Pinpoint the cell where the given text exists, returning its [X, Y] midpoint coordinate. 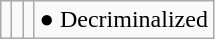
● Decriminalized [124, 20]
